Provide the (x, y) coordinate of the cell's center where the given text is located.  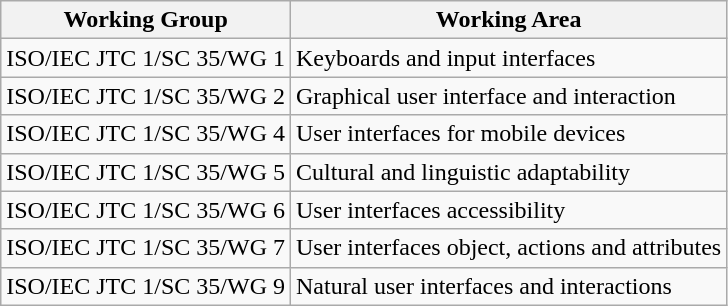
Working Area (509, 20)
Working Group (146, 20)
ISO/IEC JTC 1/SC 35/WG 7 (146, 248)
Keyboards and input interfaces (509, 58)
ISO/IEC JTC 1/SC 35/WG 6 (146, 210)
Natural user interfaces and interactions (509, 286)
Cultural and linguistic adaptability (509, 172)
ISO/IEC JTC 1/SC 35/WG 5 (146, 172)
User interfaces object, actions and attributes (509, 248)
ISO/IEC JTC 1/SC 35/WG 1 (146, 58)
ISO/IEC JTC 1/SC 35/WG 9 (146, 286)
User interfaces for mobile devices (509, 134)
ISO/IEC JTC 1/SC 35/WG 2 (146, 96)
Graphical user interface and interaction (509, 96)
ISO/IEC JTC 1/SC 35/WG 4 (146, 134)
User interfaces accessibility (509, 210)
